Identify which cell holds the provided text, then report its [X, Y] central coordinate. 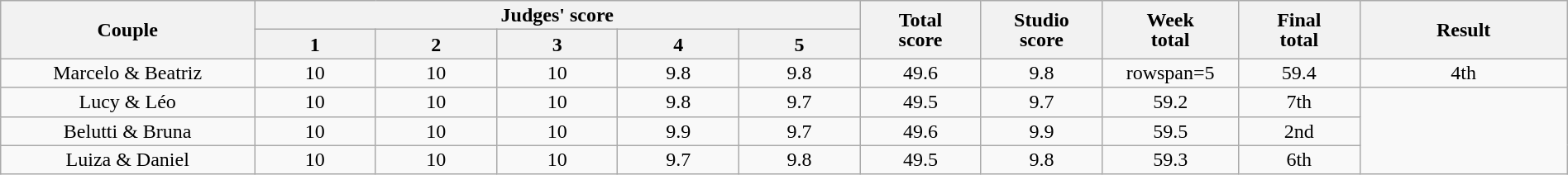
4th [1464, 73]
59.2 [1171, 102]
Belutti & Bruna [127, 130]
Studioscore [1041, 30]
7th [1299, 102]
1 [315, 45]
3 [557, 45]
Judges' score [557, 15]
Weektotal [1171, 30]
59.5 [1171, 130]
59.3 [1171, 160]
Finaltotal [1299, 30]
Totalscore [920, 30]
59.4 [1299, 73]
2 [436, 45]
Lucy & Léo [127, 102]
4 [678, 45]
rowspan=5 [1171, 73]
6th [1299, 160]
Couple [127, 30]
5 [799, 45]
Result [1464, 30]
Luiza & Daniel [127, 160]
Marcelo & Beatriz [127, 73]
2nd [1299, 130]
